Extract the [X, Y] coordinate from the center of the cell holding the provided text.  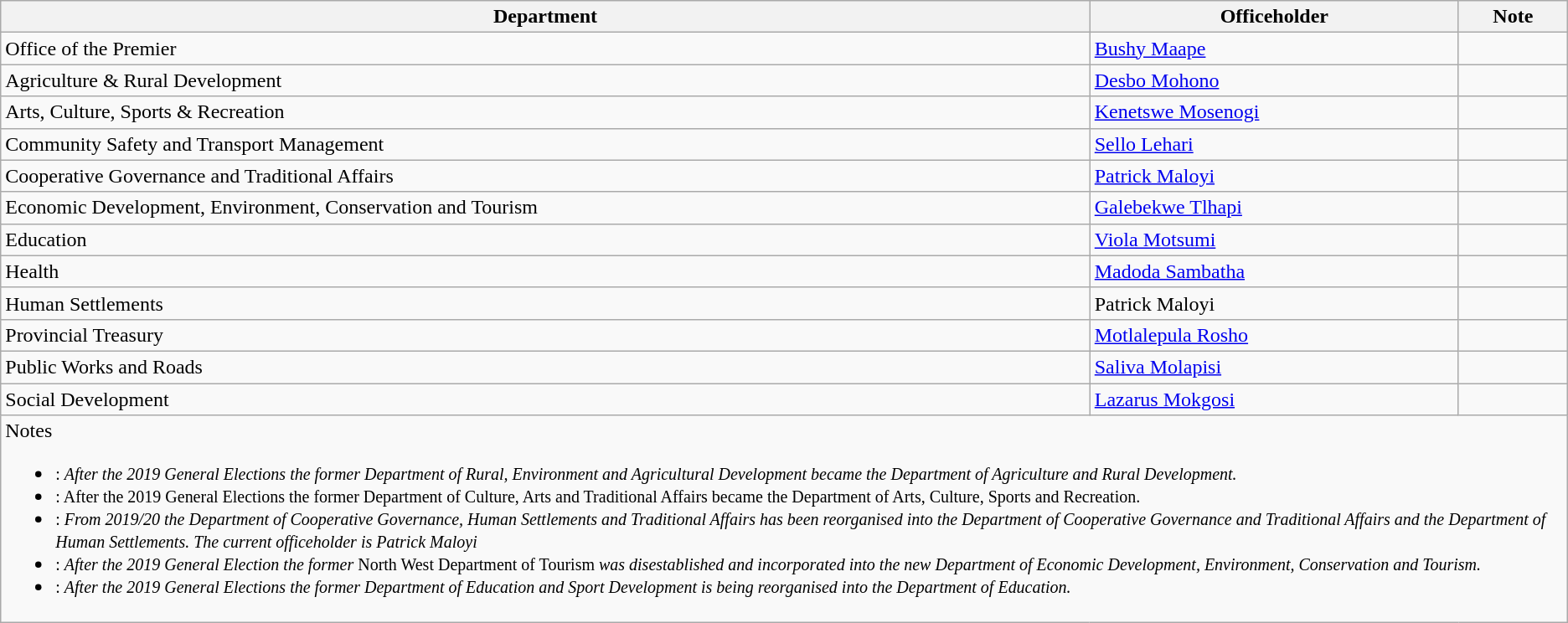
Lazarus Mokgosi [1274, 399]
Desbo Mohono [1274, 80]
Public Works and Roads [545, 367]
Cooperative Governance and Traditional Affairs [545, 176]
Motlalepula Rosho [1274, 335]
Arts, Culture, Sports & Recreation [545, 112]
Office of the Premier [545, 49]
Kenetswe Mosenogi [1274, 112]
Officeholder [1274, 17]
Galebekwe Tlhapi [1274, 208]
Bushy Maape [1274, 49]
Social Development [545, 399]
Saliva Molapisi [1274, 367]
Viola Motsumi [1274, 239]
Community Safety and Transport Management [545, 144]
Sello Lehari [1274, 144]
Provincial Treasury [545, 335]
Health [545, 271]
Human Settlements [545, 303]
Education [545, 239]
Department [545, 17]
Agriculture & Rural Development [545, 80]
Madoda Sambatha [1274, 271]
Economic Development, Environment, Conservation and Tourism [545, 208]
Note [1513, 17]
